Provide the [X, Y] coordinate of the cell's center where the given text is located.  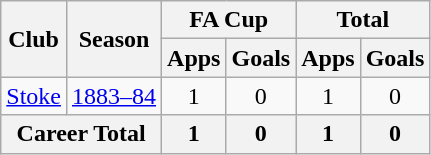
Season [114, 39]
Stoke [34, 96]
FA Cup [229, 20]
Club [34, 39]
1883–84 [114, 96]
Career Total [82, 134]
Total [363, 20]
